From the cell containing the given text, extract its center point as (x, y) coordinate. 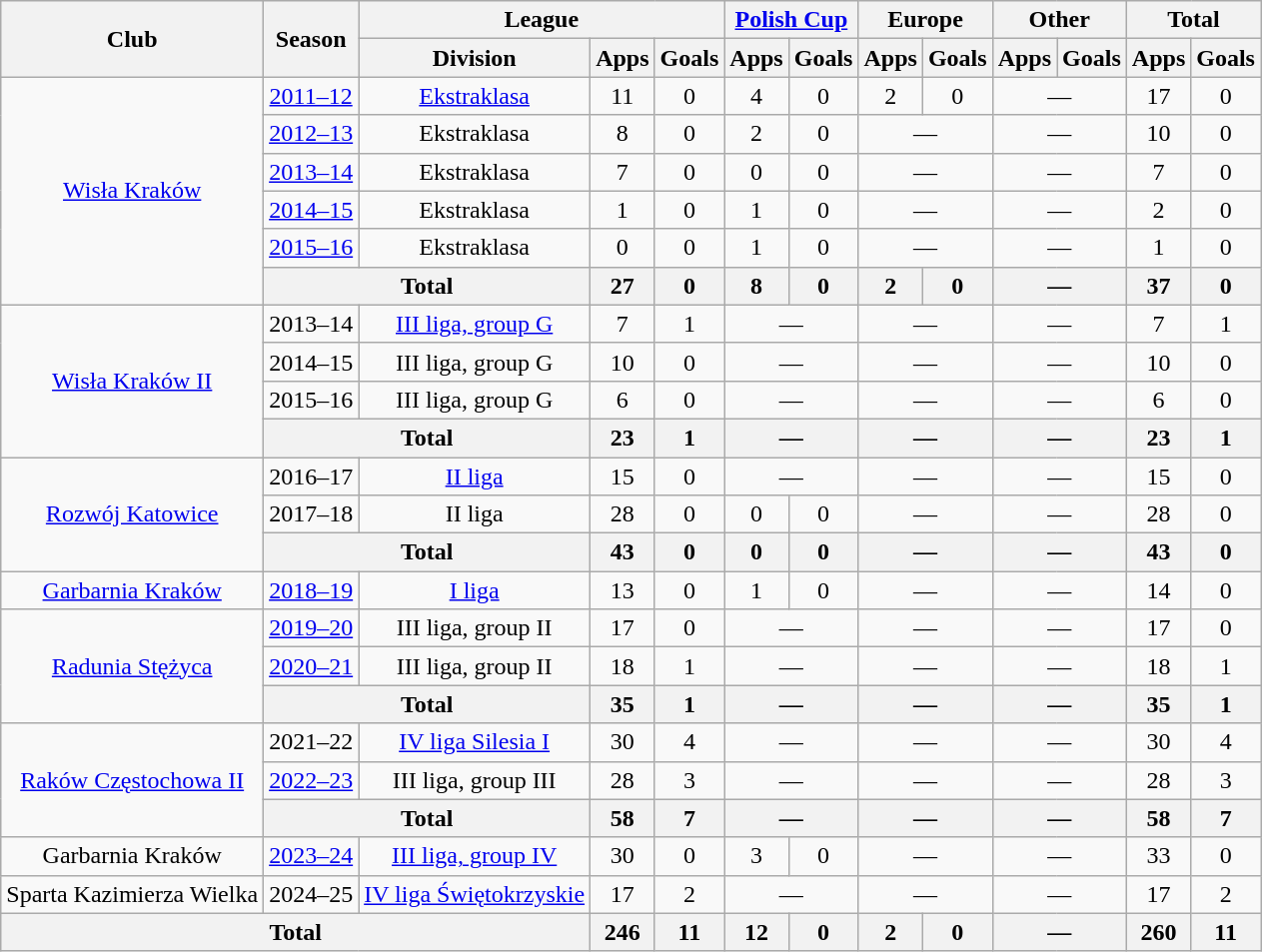
III liga, group III (475, 780)
2019–20 (312, 628)
2020–21 (312, 666)
Season (312, 39)
2024–25 (312, 894)
33 (1158, 856)
2018–19 (312, 590)
Polish Cup (791, 20)
Sparta Kazimierza Wielka (132, 894)
Wisła Kraków (132, 191)
Club (132, 39)
IV liga Świętokrzyskie (475, 894)
Rozwój Katowice (132, 514)
2021–22 (312, 742)
League (542, 20)
IV liga Silesia I (475, 742)
12 (756, 932)
III liga, group IV (475, 856)
2017–18 (312, 514)
14 (1158, 590)
260 (1158, 932)
2012–13 (312, 134)
Other (1059, 20)
27 (623, 286)
Radunia Stężyca (132, 666)
Raków Częstochowa II (132, 780)
246 (623, 932)
37 (1158, 286)
13 (623, 590)
2022–23 (312, 780)
Europe (925, 20)
Wisła Kraków II (132, 381)
I liga (475, 590)
2016–17 (312, 476)
2023–24 (312, 856)
Division (475, 58)
2011–12 (312, 96)
